Determine the [x, y] coordinate at the center of the cell enclosing the given text.  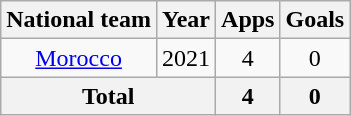
Morocco [79, 58]
National team [79, 20]
Year [186, 20]
2021 [186, 58]
Apps [248, 20]
Goals [315, 20]
Total [108, 96]
